Scan for the cell matching the given text and deliver its (X, Y) coordinate at center. 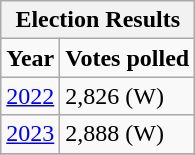
2,888 (W) (128, 134)
2023 (30, 134)
Election Results (98, 20)
Votes polled (128, 58)
Year (30, 58)
2022 (30, 96)
2,826 (W) (128, 96)
